Return the [X, Y] coordinate for the center point of the cell that contains the specified text.  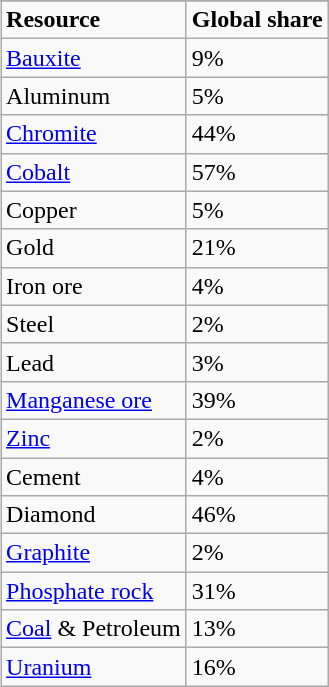
Diamond [94, 515]
3% [257, 362]
Graphite [94, 553]
Resource [94, 20]
Bauxite [94, 58]
Global share [257, 20]
Iron ore [94, 286]
Coal & Petroleum [94, 629]
16% [257, 667]
Cobalt [94, 172]
Gold [94, 248]
21% [257, 248]
Manganese ore [94, 400]
31% [257, 591]
Uranium [94, 667]
13% [257, 629]
Phosphate rock [94, 591]
Chromite [94, 134]
Steel [94, 324]
9% [257, 58]
46% [257, 515]
39% [257, 400]
Zinc [94, 438]
57% [257, 172]
Cement [94, 477]
Aluminum [94, 96]
44% [257, 134]
Lead [94, 362]
Copper [94, 210]
